Detect which cell encompasses the target text, then output its (x, y) center coordinate. 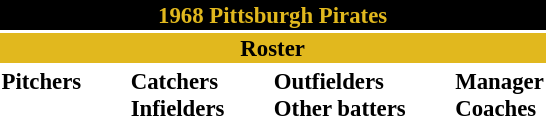
1968 Pittsburgh Pirates (272, 15)
Roster (272, 48)
